Scan for the cell matching the given text and deliver its [X, Y] coordinate at center. 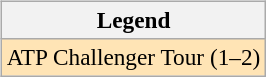
ATP Challenger Tour (1–2) [133, 57]
Legend [133, 20]
